Extract the (X, Y) coordinate from the center of the cell holding the provided text.  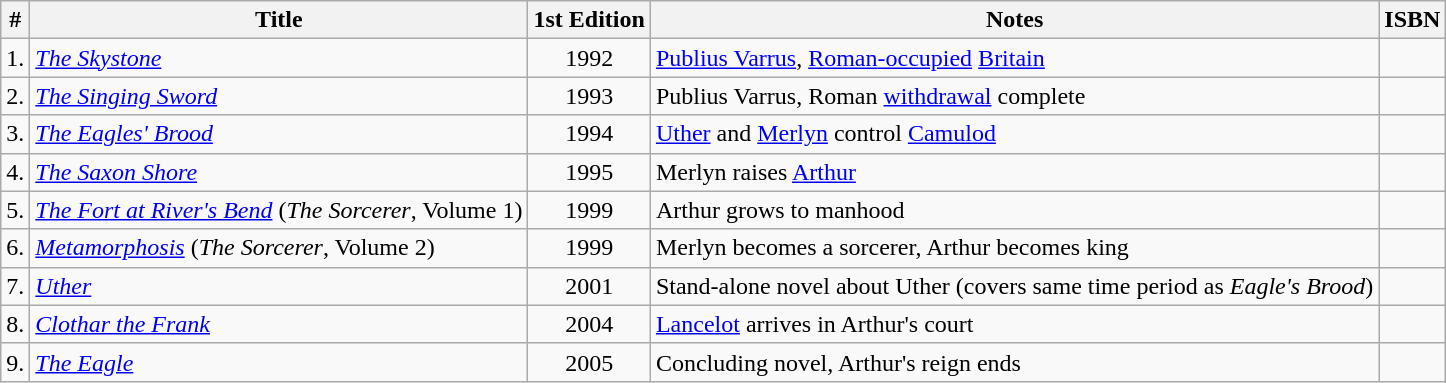
Title (279, 20)
4. (16, 172)
Merlyn raises Arthur (1014, 172)
1994 (589, 134)
The Eagle (279, 362)
The Skystone (279, 58)
ISBN (1412, 20)
2004 (589, 324)
1992 (589, 58)
Uther and Merlyn control Camulod (1014, 134)
1. (16, 58)
1st Edition (589, 20)
7. (16, 286)
Lancelot arrives in Arthur's court (1014, 324)
Notes (1014, 20)
Arthur grows to manhood (1014, 210)
2005 (589, 362)
Merlyn becomes a sorcerer, Arthur becomes king (1014, 248)
1993 (589, 96)
# (16, 20)
The Singing Sword (279, 96)
Publius Varrus, Roman-occupied Britain (1014, 58)
The Saxon Shore (279, 172)
5. (16, 210)
1995 (589, 172)
3. (16, 134)
2. (16, 96)
Stand-alone novel about Uther (covers same time period as Eagle's Brood) (1014, 286)
Uther (279, 286)
Concluding novel, Arthur's reign ends (1014, 362)
Publius Varrus, Roman withdrawal complete (1014, 96)
The Fort at River's Bend (The Sorcerer, Volume 1) (279, 210)
6. (16, 248)
The Eagles' Brood (279, 134)
Clothar the Frank (279, 324)
Metamorphosis (The Sorcerer, Volume 2) (279, 248)
8. (16, 324)
9. (16, 362)
2001 (589, 286)
